Capture the cell that displays the provided text and extract its (X, Y) central coordinate. 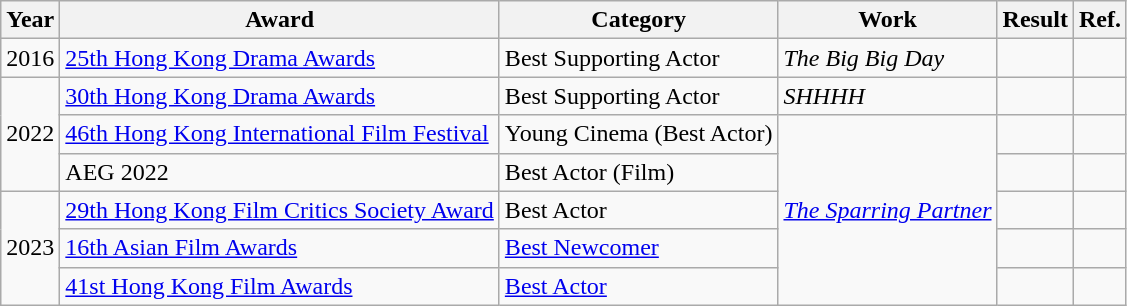
46th Hong Kong International Film Festival (280, 134)
Work (888, 20)
SHHHH (888, 96)
29th Hong Kong Film Critics Society Award (280, 210)
Award (280, 20)
2023 (30, 248)
41st Hong Kong Film Awards (280, 286)
2016 (30, 58)
The Sparring Partner (888, 210)
Result (1035, 20)
Best Newcomer (638, 248)
Young Cinema (Best Actor) (638, 134)
The Big Big Day (888, 58)
Year (30, 20)
AEG 2022 (280, 172)
16th Asian Film Awards (280, 248)
Ref. (1100, 20)
Category (638, 20)
Best Actor (Film) (638, 172)
25th Hong Kong Drama Awards (280, 58)
2022 (30, 134)
30th Hong Kong Drama Awards (280, 96)
